Search for the cell housing the specified text and yield its (X, Y) center coordinate. 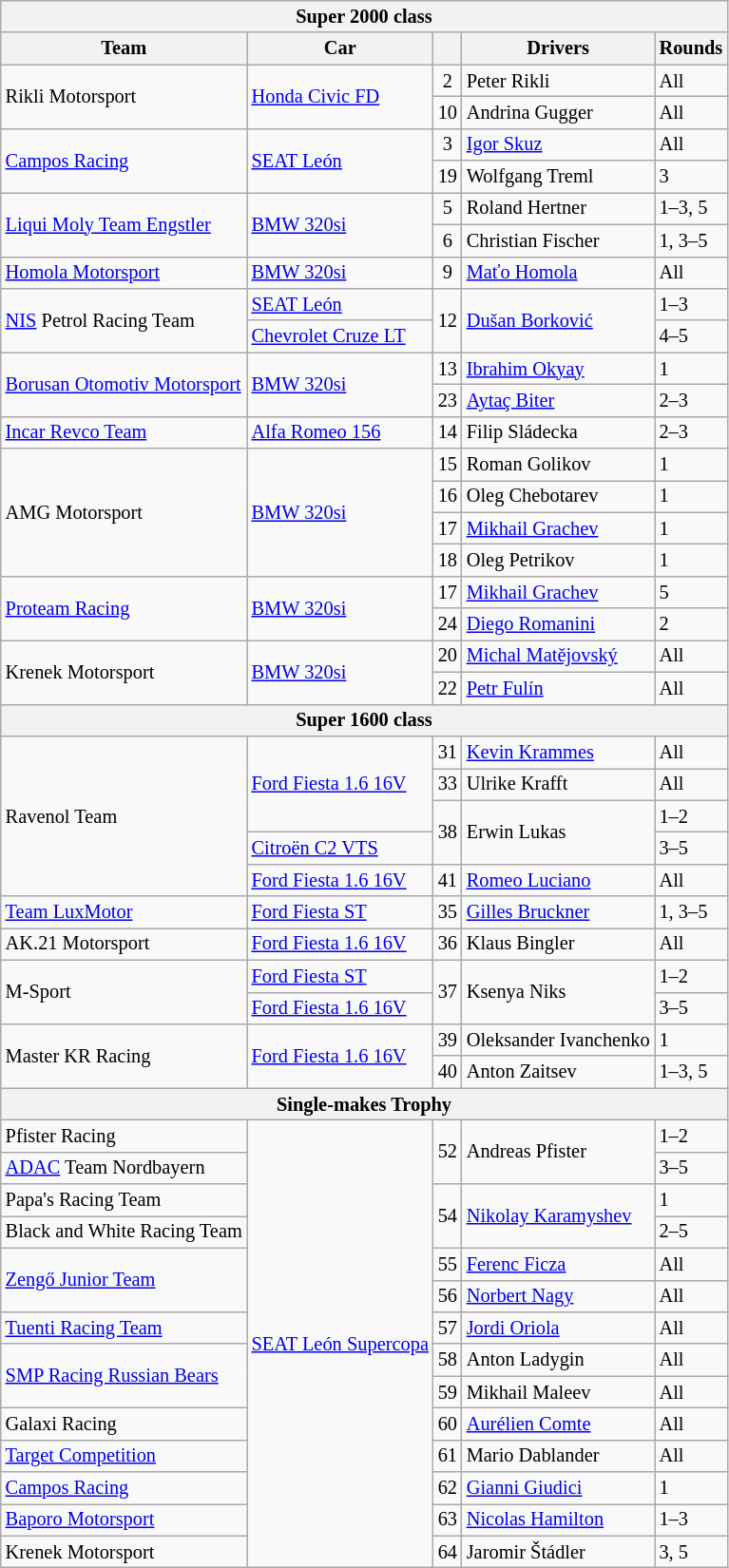
Igor Skuz (559, 144)
Nicolas Hamilton (559, 1520)
Baporo Motorsport (124, 1520)
Roman Golikov (559, 465)
Team LuxMotor (124, 912)
40 (448, 1072)
SEAT León Supercopa (340, 1344)
Aurélien Comte (559, 1424)
Mario Dablander (559, 1456)
Andreas Pfister (559, 1152)
Super 1600 class (364, 720)
Gilles Bruckner (559, 912)
Gianni Giudici (559, 1488)
Drivers (559, 48)
23 (448, 400)
63 (448, 1520)
31 (448, 752)
Nikolay Karamyshev (559, 1216)
35 (448, 912)
13 (448, 369)
SMP Racing Russian Bears (124, 1376)
6 (448, 240)
Klaus Bingler (559, 944)
Incar Revco Team (124, 432)
Oleg Petrikov (559, 560)
Anton Zaitsev (559, 1072)
15 (448, 465)
Homola Motorsport (124, 273)
NIS Petrol Racing Team (124, 319)
Norbert Nagy (559, 1296)
22 (448, 688)
58 (448, 1360)
Borusan Otomotiv Motorsport (124, 384)
Zengő Junior Team (124, 1279)
AMG Motorsport (124, 513)
Anton Ladygin (559, 1360)
24 (448, 624)
Jaromir Štádler (559, 1552)
Rikli Motorsport (124, 97)
Ibrahim Okyay (559, 369)
Roland Hertner (559, 208)
Erwin Lukas (559, 832)
Kevin Krammes (559, 752)
Wolfgang Treml (559, 177)
41 (448, 880)
37 (448, 992)
64 (448, 1552)
Liqui Moly Team Engstler (124, 224)
Mikhail Maleev (559, 1392)
Peter Rikli (559, 81)
Citroën C2 VTS (340, 848)
55 (448, 1264)
Alfa Romeo 156 (340, 432)
3, 5 (692, 1552)
Petr Fulín (559, 688)
Maťo Homola (559, 273)
62 (448, 1488)
52 (448, 1152)
Galaxi Racing (124, 1424)
Honda Civic FD (340, 97)
Pfister Racing (124, 1136)
Ulrike Krafft (559, 784)
Chevrolet Cruze LT (340, 336)
Target Competition (124, 1456)
4–5 (692, 336)
10 (448, 112)
12 (448, 319)
Andrina Gugger (559, 112)
19 (448, 177)
Papa's Racing Team (124, 1200)
Super 2000 class (364, 16)
Oleg Chebotarev (559, 496)
M-Sport (124, 992)
14 (448, 432)
Ksenya Niks (559, 992)
Black and White Racing Team (124, 1232)
Romeo Luciano (559, 880)
Single-makes Trophy (364, 1104)
Aytaç Biter (559, 400)
16 (448, 496)
Oleksander Ivanchenko (559, 1040)
57 (448, 1328)
Michal Matějovský (559, 656)
Rounds (692, 48)
18 (448, 560)
Car (340, 48)
39 (448, 1040)
Tuenti Racing Team (124, 1328)
20 (448, 656)
Jordi Oriola (559, 1328)
33 (448, 784)
Dušan Borković (559, 319)
ADAC Team Nordbayern (124, 1168)
61 (448, 1456)
AK.21 Motorsport (124, 944)
Proteam Racing (124, 608)
Ravenol Team (124, 815)
59 (448, 1392)
Christian Fischer (559, 240)
Diego Romanini (559, 624)
60 (448, 1424)
54 (448, 1216)
Filip Sládecka (559, 432)
38 (448, 832)
56 (448, 1296)
Team (124, 48)
2–5 (692, 1232)
Master KR Racing (124, 1055)
36 (448, 944)
9 (448, 273)
Ferenc Ficza (559, 1264)
